Provide the [x, y] coordinate of the cell's center where the given text is located.  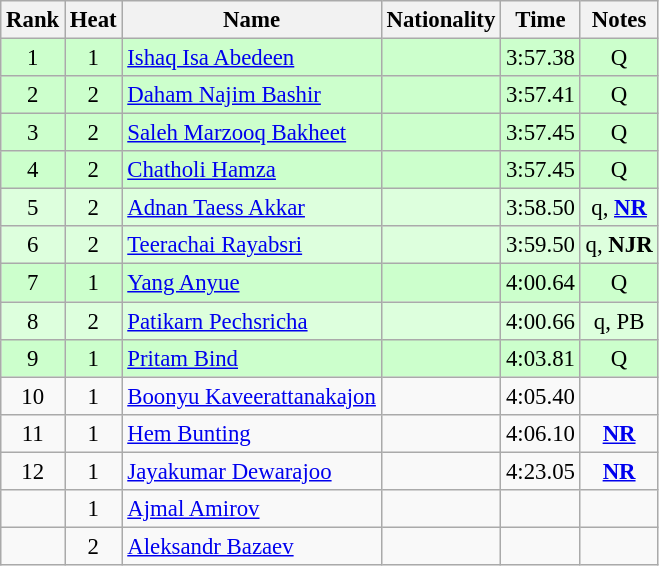
4 [33, 170]
Patikarn Pechsricha [252, 321]
q, NJR [619, 245]
3:58.50 [541, 208]
4:23.05 [541, 471]
Pritam Bind [252, 358]
Notes [619, 20]
Time [541, 20]
Hem Bunting [252, 433]
q, NR [619, 208]
Nationality [440, 20]
6 [33, 245]
4:03.81 [541, 358]
4:05.40 [541, 396]
Aleksandr Bazaev [252, 546]
Name [252, 20]
9 [33, 358]
11 [33, 433]
10 [33, 396]
Rank [33, 20]
3 [33, 133]
Jayakumar Dewarajoo [252, 471]
5 [33, 208]
Teerachai Rayabsri [252, 245]
Boonyu Kaveerattanakajon [252, 396]
4:06.10 [541, 433]
4:00.66 [541, 321]
3:57.38 [541, 58]
3:59.50 [541, 245]
3:57.41 [541, 95]
Adnan Taess Akkar [252, 208]
8 [33, 321]
12 [33, 471]
Ishaq Isa Abedeen [252, 58]
Daham Najim Bashir [252, 95]
Saleh Marzooq Bakheet [252, 133]
Ajmal Amirov [252, 509]
7 [33, 283]
Yang Anyue [252, 283]
4:00.64 [541, 283]
Heat [94, 20]
Chatholi Hamza [252, 170]
q, PB [619, 321]
